Extract the (x, y) coordinate from the center of the cell holding the provided text.  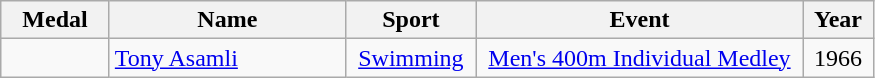
1966 (838, 58)
Medal (56, 20)
Tony Asamli (227, 58)
Men's 400m Individual Medley (639, 58)
Swimming (410, 58)
Name (227, 20)
Event (639, 20)
Sport (410, 20)
Year (838, 20)
